Provide the (x, y) coordinate of the cell's center where the given text is located.  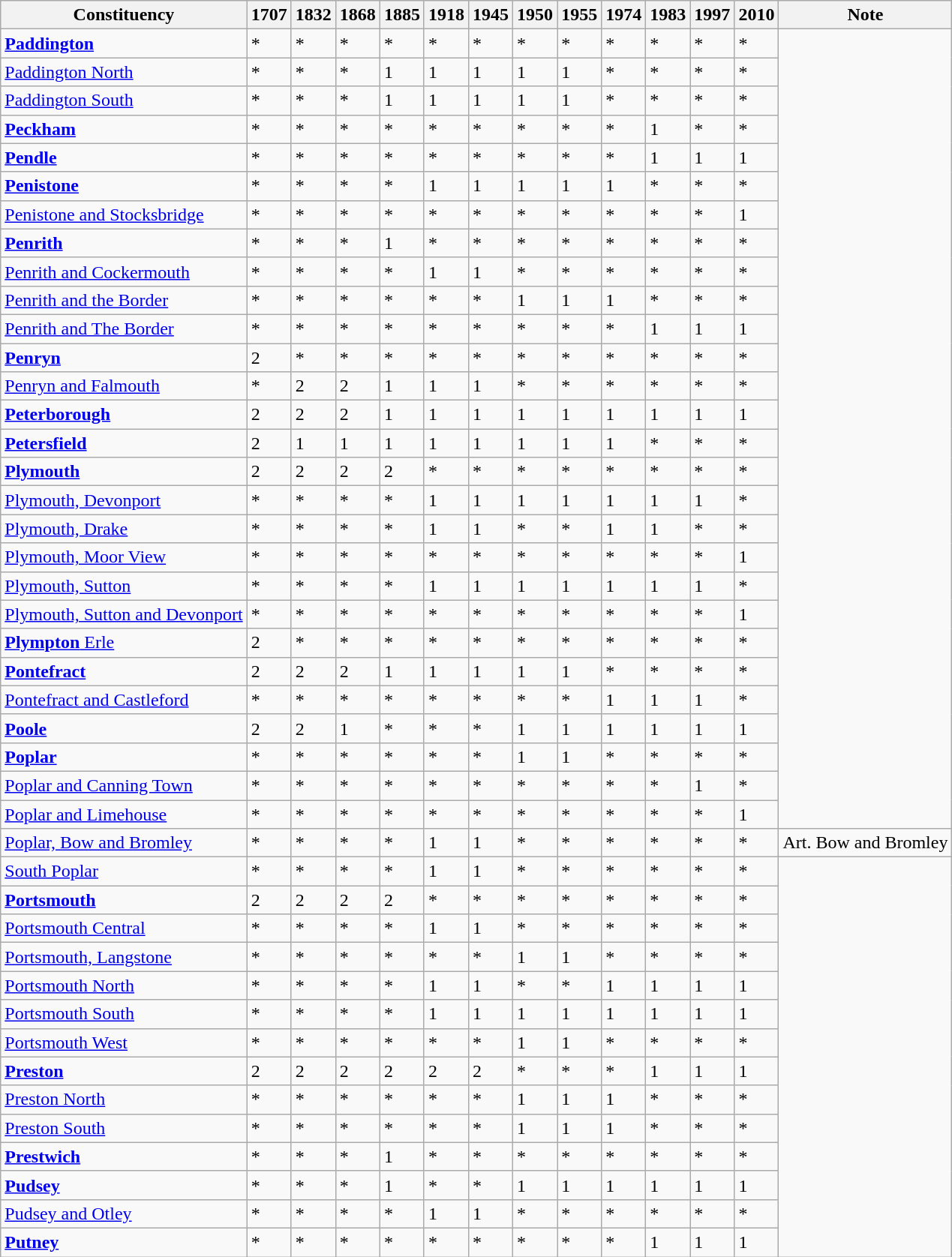
2010 (756, 15)
Putney (124, 1242)
Plymouth, Sutton and Devonport (124, 614)
Penistone (124, 186)
Plymouth, Drake (124, 529)
Note (866, 15)
1885 (402, 15)
Penryn (124, 358)
Plymouth, Devonport (124, 500)
1950 (536, 15)
Prestwich (124, 1156)
Pudsey and Otley (124, 1213)
1945 (491, 15)
1955 (579, 15)
Poplar (124, 757)
Poole (124, 728)
Penrith and Cockermouth (124, 271)
1997 (713, 15)
Paddington South (124, 100)
Plymouth, Sutton (124, 586)
1974 (624, 15)
Paddington (124, 43)
1918 (446, 15)
Pontefract and Castleford (124, 700)
Art. Bow and Bromley (866, 843)
Portsmouth North (124, 985)
Preston (124, 1071)
Poplar, Bow and Bromley (124, 843)
Pudsey (124, 1185)
Poplar and Canning Town (124, 785)
Penryn and Falmouth (124, 386)
Peckham (124, 129)
South Poplar (124, 871)
Preston South (124, 1128)
1707 (269, 15)
Portsmouth West (124, 1042)
1832 (314, 15)
Penistone and Stocksbridge (124, 214)
1868 (357, 15)
Penrith (124, 243)
Preston North (124, 1099)
Pontefract (124, 671)
Plymouth, Moor View (124, 557)
Plympton Erle (124, 643)
Poplar and Limehouse (124, 814)
Portsmouth South (124, 1014)
Paddington North (124, 72)
Portsmouth Central (124, 928)
Pendle (124, 157)
Portsmouth, Langstone (124, 957)
Plymouth (124, 472)
1983 (668, 15)
Petersfield (124, 443)
Portsmouth (124, 900)
Peterborough (124, 415)
Penrith and The Border (124, 328)
Constituency (124, 15)
Penrith and the Border (124, 300)
